Determine the [x, y] coordinate at the center of the cell enclosing the given text.  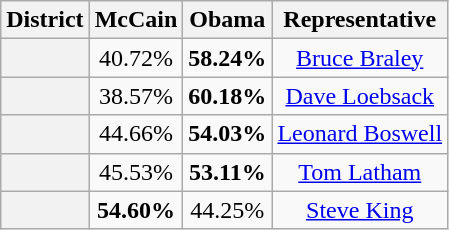
Dave Loebsack [360, 96]
53.11% [228, 172]
Steve King [360, 210]
44.66% [136, 134]
40.72% [136, 58]
45.53% [136, 172]
Tom Latham [360, 172]
Representative [360, 20]
McCain [136, 20]
Obama [228, 20]
60.18% [228, 96]
44.25% [228, 210]
38.57% [136, 96]
District [45, 20]
54.60% [136, 210]
54.03% [228, 134]
Bruce Braley [360, 58]
Leonard Boswell [360, 134]
58.24% [228, 58]
